From the cell containing the given text, extract its center point as (X, Y) coordinate. 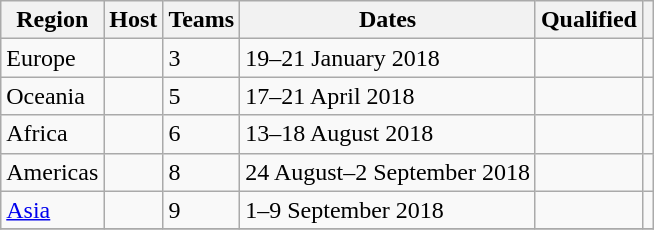
13–18 August 2018 (388, 134)
Americas (52, 172)
19–21 January 2018 (388, 58)
Host (134, 20)
1–9 September 2018 (388, 210)
6 (202, 134)
Asia (52, 210)
24 August–2 September 2018 (388, 172)
Europe (52, 58)
8 (202, 172)
Africa (52, 134)
Oceania (52, 96)
Teams (202, 20)
3 (202, 58)
5 (202, 96)
Region (52, 20)
Dates (388, 20)
Qualified (588, 20)
9 (202, 210)
17–21 April 2018 (388, 96)
